Determine the [X, Y] coordinate at the center of the cell enclosing the given text.  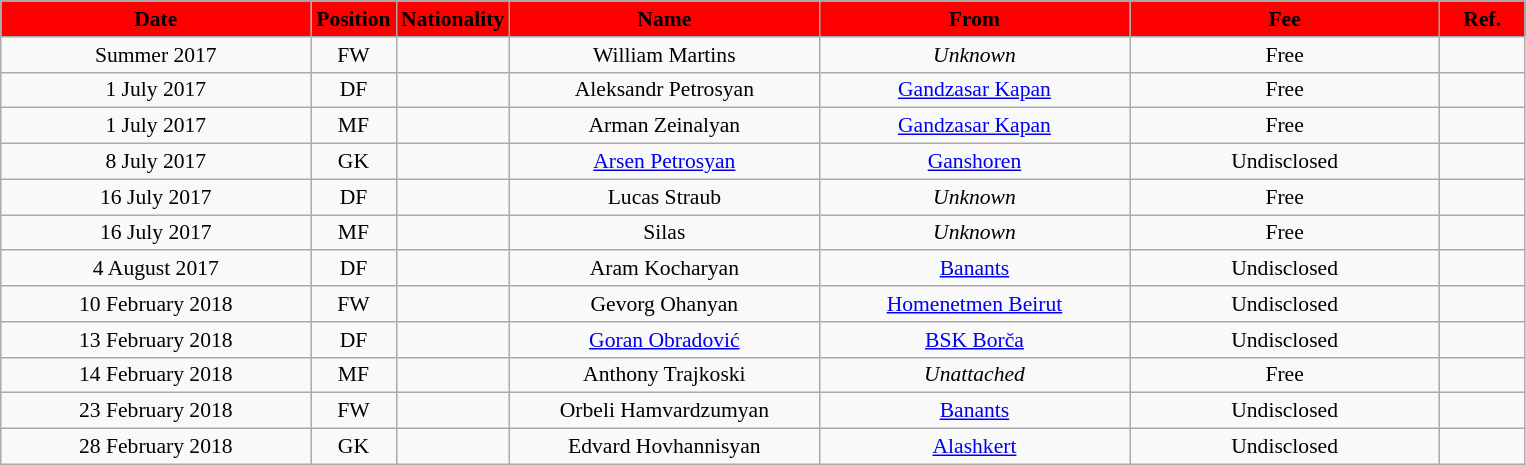
Position [354, 19]
Silas [664, 233]
Fee [1285, 19]
Edvard Hovhannisyan [664, 447]
Date [156, 19]
Nationality [452, 19]
Lucas Straub [664, 197]
Gevorg Ohanyan [664, 304]
13 February 2018 [156, 340]
Goran Obradović [664, 340]
8 July 2017 [156, 162]
Ganshoren [974, 162]
Anthony Trajkoski [664, 375]
28 February 2018 [156, 447]
Name [664, 19]
Homenetmen Beirut [974, 304]
10 February 2018 [156, 304]
BSK Borča [974, 340]
Arsen Petrosyan [664, 162]
Aram Kocharyan [664, 269]
Arman Zeinalyan [664, 126]
Summer 2017 [156, 55]
William Martins [664, 55]
Ref. [1482, 19]
From [974, 19]
Orbeli Hamvardzumyan [664, 411]
Unattached [974, 375]
Aleksandr Petrosyan [664, 90]
23 February 2018 [156, 411]
4 August 2017 [156, 269]
14 February 2018 [156, 375]
Alashkert [974, 447]
